Capture the cell that displays the provided text and extract its [x, y] central coordinate. 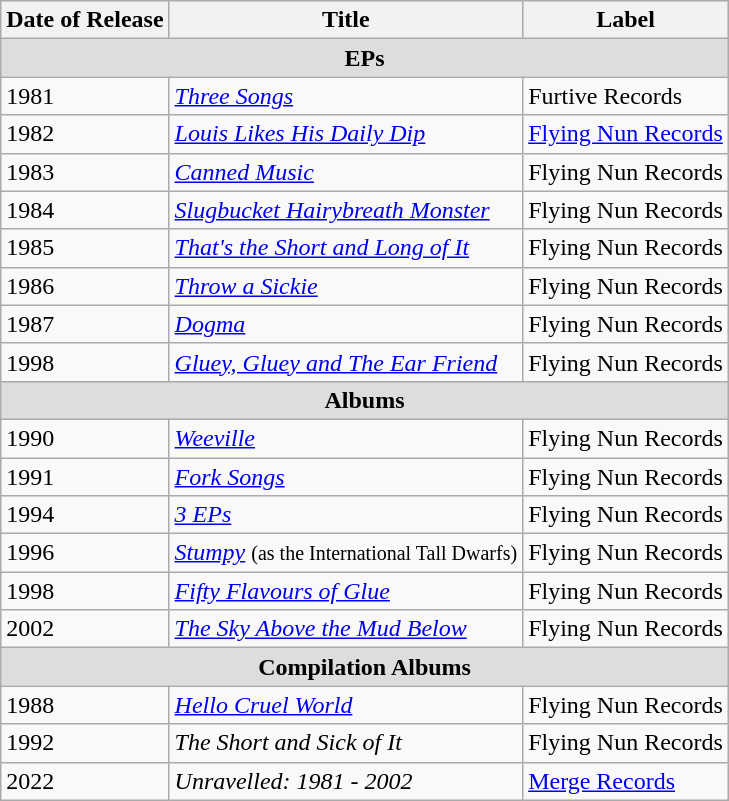
EPs [365, 58]
1988 [85, 705]
1983 [85, 172]
1996 [85, 553]
1981 [85, 96]
Weeville [346, 438]
1986 [85, 286]
1982 [85, 134]
Title [346, 20]
Hello Cruel World [346, 705]
1984 [85, 210]
1994 [85, 515]
Unravelled: 1981 - 2002 [346, 781]
Canned Music [346, 172]
1992 [85, 743]
Label [626, 20]
Stumpy (as the International Tall Dwarfs) [346, 553]
1991 [85, 477]
1985 [85, 248]
The Short and Sick of It [346, 743]
Louis Likes His Daily Dip [346, 134]
1987 [85, 324]
Throw a Sickie [346, 286]
Furtive Records [626, 96]
The Sky Above the Mud Below [346, 629]
Compilation Albums [365, 667]
2022 [85, 781]
Albums [365, 400]
Fork Songs [346, 477]
That's the Short and Long of It [346, 248]
Three Songs [346, 96]
Fifty Flavours of Glue [346, 591]
Gluey, Gluey and The Ear Friend [346, 362]
Merge Records [626, 781]
3 EPs [346, 515]
Dogma [346, 324]
1990 [85, 438]
Date of Release [85, 20]
2002 [85, 629]
Slugbucket Hairybreath Monster [346, 210]
